Identify which cell holds the provided text, then report its [x, y] central coordinate. 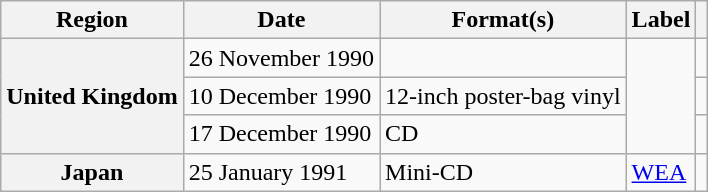
Format(s) [504, 20]
United Kingdom [92, 96]
25 January 1991 [281, 172]
12-inch poster-bag vinyl [504, 96]
Label [661, 20]
Date [281, 20]
Mini-CD [504, 172]
10 December 1990 [281, 96]
WEA [661, 172]
Region [92, 20]
Japan [92, 172]
26 November 1990 [281, 58]
17 December 1990 [281, 134]
CD [504, 134]
